Identify which cell holds the provided text, then report its (x, y) central coordinate. 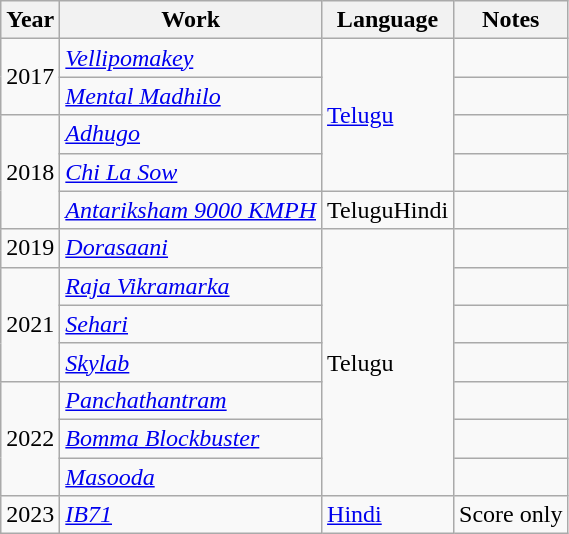
2022 (30, 438)
Notes (511, 20)
Adhugo (191, 134)
Language (388, 20)
Sehari (191, 324)
Year (30, 20)
Masooda (191, 477)
Mental Madhilo (191, 96)
Raja Vikramarka (191, 286)
Score only (511, 515)
IB71 (191, 515)
Skylab (191, 362)
2017 (30, 77)
2018 (30, 172)
2023 (30, 515)
Bomma Blockbuster (191, 438)
Dorasaani (191, 248)
2019 (30, 248)
Panchathantram (191, 400)
Hindi (388, 515)
Work (191, 20)
Vellipomakey (191, 58)
TeluguHindi (388, 210)
Antariksham 9000 KMPH (191, 210)
Chi La Sow (191, 172)
2021 (30, 324)
